Scan for the cell matching the given text and deliver its [x, y] coordinate at center. 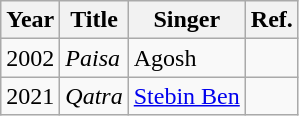
Agosh [186, 58]
Year [30, 20]
2002 [30, 58]
Singer [186, 20]
Stebin Ben [186, 96]
Ref. [272, 20]
Title [94, 20]
Qatra [94, 96]
Paisa [94, 58]
2021 [30, 96]
